Determine the (X, Y) coordinate at the center of the cell enclosing the given text.  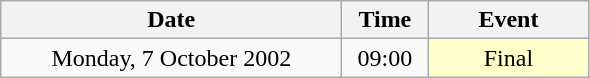
Monday, 7 October 2002 (172, 58)
Final (508, 58)
Time (385, 20)
Event (508, 20)
Date (172, 20)
09:00 (385, 58)
